Capture the cell that displays the provided text and extract its [X, Y] central coordinate. 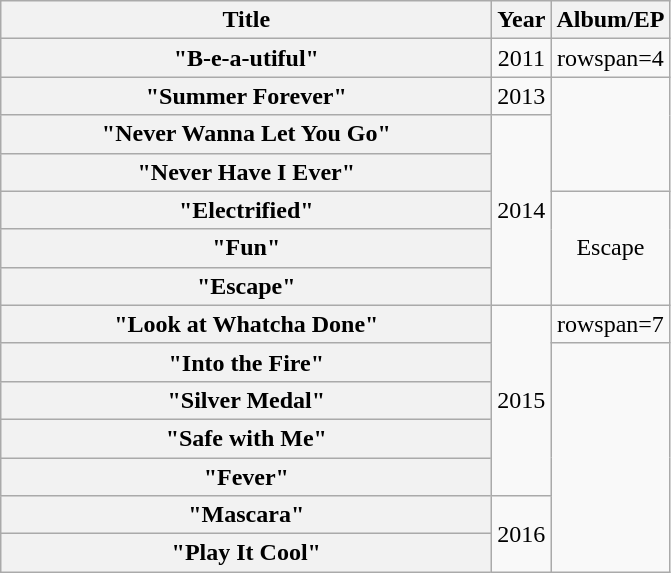
"Fever" [246, 477]
"Never Have I Ever" [246, 172]
2015 [522, 400]
Title [246, 20]
"Into the Fire" [246, 362]
Escape [610, 248]
"Mascara" [246, 515]
"B-e-a-utiful" [246, 58]
"Never Wanna Let You Go" [246, 134]
2014 [522, 210]
rowspan=4 [610, 58]
"Silver Medal" [246, 400]
2013 [522, 96]
"Play It Cool" [246, 553]
"Fun" [246, 248]
Year [522, 20]
"Escape" [246, 286]
"Safe with Me" [246, 438]
Album/EP [610, 20]
rowspan=7 [610, 324]
"Electrified" [246, 210]
2011 [522, 58]
"Look at Whatcha Done" [246, 324]
"Summer Forever" [246, 96]
2016 [522, 534]
